Identify which cell holds the provided text, then report its [X, Y] central coordinate. 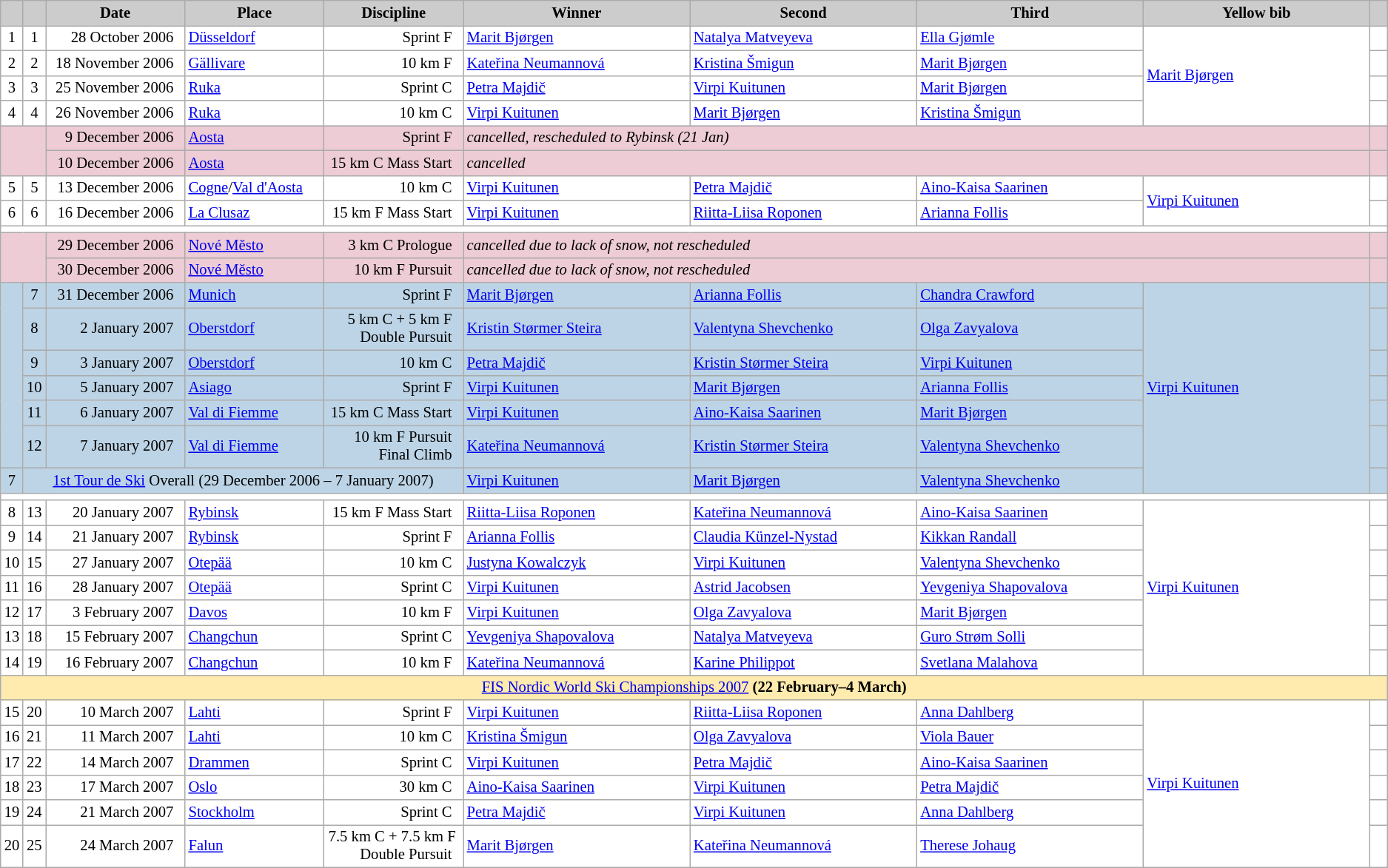
Stockholm [255, 812]
22 [34, 762]
10 March 2007 [115, 713]
Svetlana Malahova [1030, 662]
25 [34, 846]
11 March 2007 [115, 737]
13 December 2006 [115, 188]
cancelled [916, 163]
21 [34, 737]
Ella Gjømle [1030, 38]
27 January 2007 [115, 562]
2 January 2007 [115, 329]
28 October 2006 [115, 38]
La Clusaz [255, 212]
17 March 2007 [115, 787]
1st Tour de Ski Overall (29 December 2006 – 7 January 2007) [243, 480]
Guro Strøm Solli [1030, 637]
18 November 2006 [115, 63]
24 [34, 812]
15 February 2007 [115, 637]
Falun [255, 846]
25 November 2006 [115, 88]
Third [1030, 13]
Justyna Kowalczyk [577, 562]
Second [803, 13]
30 km C [394, 787]
FIS Nordic World Ski Championships 2007 (22 February–4 March) [694, 687]
26 November 2006 [115, 113]
Düsseldorf [255, 38]
Place [255, 13]
6 January 2007 [115, 412]
16 December 2006 [115, 212]
Viola Bauer [1030, 737]
Kikkan Randall [1030, 537]
5 January 2007 [115, 388]
14 March 2007 [115, 762]
10 December 2006 [115, 163]
5 km C + 5 km F Double Pursuit [394, 329]
10 km F Pursuit Final Climb [394, 446]
30 December 2006 [115, 270]
21 March 2007 [115, 812]
Astrid Jacobsen [803, 588]
23 [34, 787]
Date [115, 13]
Oslo [255, 787]
10 km F Pursuit [394, 270]
9 December 2006 [115, 138]
Cogne/Val d'Aosta [255, 188]
Claudia Künzel-Nystad [803, 537]
21 January 2007 [115, 537]
3 February 2007 [115, 612]
16 February 2007 [115, 662]
7.5 km C + 7.5 km F Double Pursuit [394, 846]
Gällivare [255, 63]
24 March 2007 [115, 846]
20 January 2007 [115, 513]
7 January 2007 [115, 446]
Yellow bib [1256, 13]
Chandra Crawford [1030, 295]
28 January 2007 [115, 588]
Therese Johaug [1030, 846]
29 December 2006 [115, 245]
3 January 2007 [115, 363]
cancelled, rescheduled to Rybinsk (21 Jan) [916, 138]
31 December 2006 [115, 295]
Discipline [394, 13]
Davos [255, 612]
Drammen [255, 762]
Asiago [255, 388]
Munich [255, 295]
Karine Philippot [803, 662]
3 km C Prologue [394, 245]
Winner [577, 13]
